Output the (x, y) coordinate of the center of the cell containing the given text.  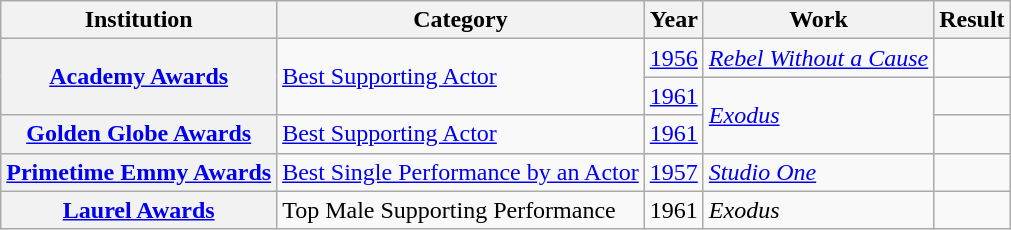
Result (972, 20)
Rebel Without a Cause (818, 58)
1957 (674, 172)
Golden Globe Awards (139, 134)
Primetime Emmy Awards (139, 172)
Work (818, 20)
1956 (674, 58)
Best Single Performance by an Actor (461, 172)
Studio One (818, 172)
Institution (139, 20)
Laurel Awards (139, 210)
Top Male Supporting Performance (461, 210)
Academy Awards (139, 77)
Category (461, 20)
Year (674, 20)
